Detect which cell encompasses the target text, then output its [x, y] center coordinate. 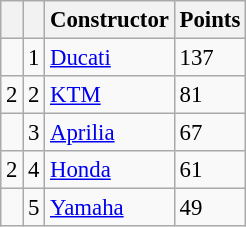
Points [210, 20]
1 [34, 58]
67 [210, 133]
137 [210, 58]
Yamaha [110, 208]
49 [210, 208]
5 [34, 208]
Honda [110, 170]
3 [34, 133]
Ducati [110, 58]
Constructor [110, 20]
81 [210, 95]
KTM [110, 95]
61 [210, 170]
Aprilia [110, 133]
4 [34, 170]
